Return [X, Y] of the center of cell containing provided text 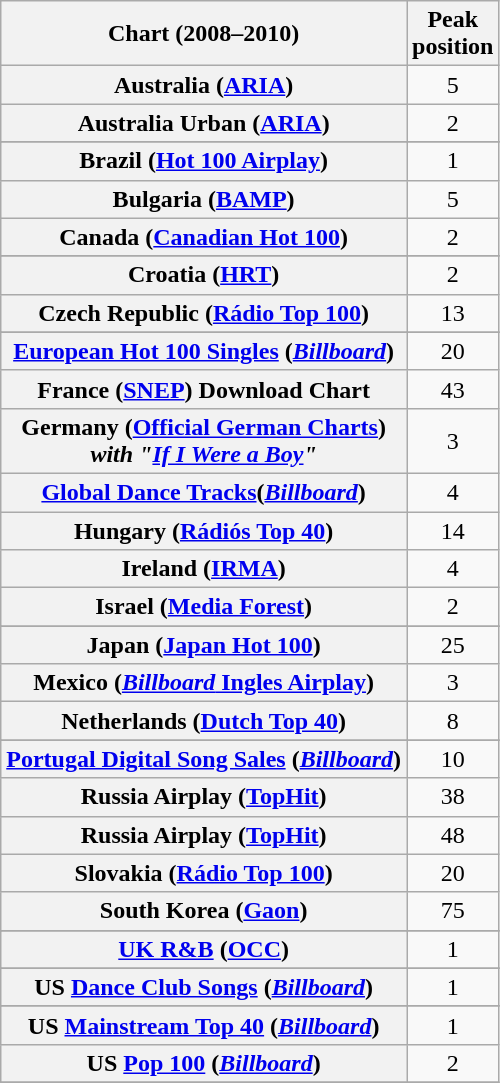
Australia Urban (ARIA) [204, 123]
Global Dance Tracks(Billboard) [204, 492]
Israel (Media Forest) [204, 607]
8 [452, 721]
US Mainstream Top 40 (Billboard) [204, 1025]
Brazil (Hot 100 Airplay) [204, 161]
43 [452, 389]
Chart (2008–2010) [204, 34]
Peakposition [452, 34]
48 [452, 835]
US Dance Club Songs (Billboard) [204, 987]
US Pop 100 (Billboard) [204, 1063]
South Korea (Gaon) [204, 911]
Australia (ARIA) [204, 85]
Germany (Official German Charts)with "If I Were a Boy" [204, 440]
Czech Republic (Rádio Top 100) [204, 313]
France (SNEP) Download Chart [204, 389]
Croatia (HRT) [204, 275]
Slovakia (Rádio Top 100) [204, 873]
Japan (Japan Hot 100) [204, 645]
10 [452, 759]
Netherlands (Dutch Top 40) [204, 721]
Bulgaria (BAMP) [204, 199]
Portugal Digital Song Sales (Billboard) [204, 759]
38 [452, 797]
Canada (Canadian Hot 100) [204, 237]
Ireland (IRMA) [204, 569]
Mexico (Billboard Ingles Airplay) [204, 683]
14 [452, 531]
European Hot 100 Singles (Billboard) [204, 351]
UK R&B (OCC) [204, 949]
Hungary (Rádiós Top 40) [204, 531]
75 [452, 911]
13 [452, 313]
25 [452, 645]
